Locate the cell with the specified text and output its (x, y) center coordinate. 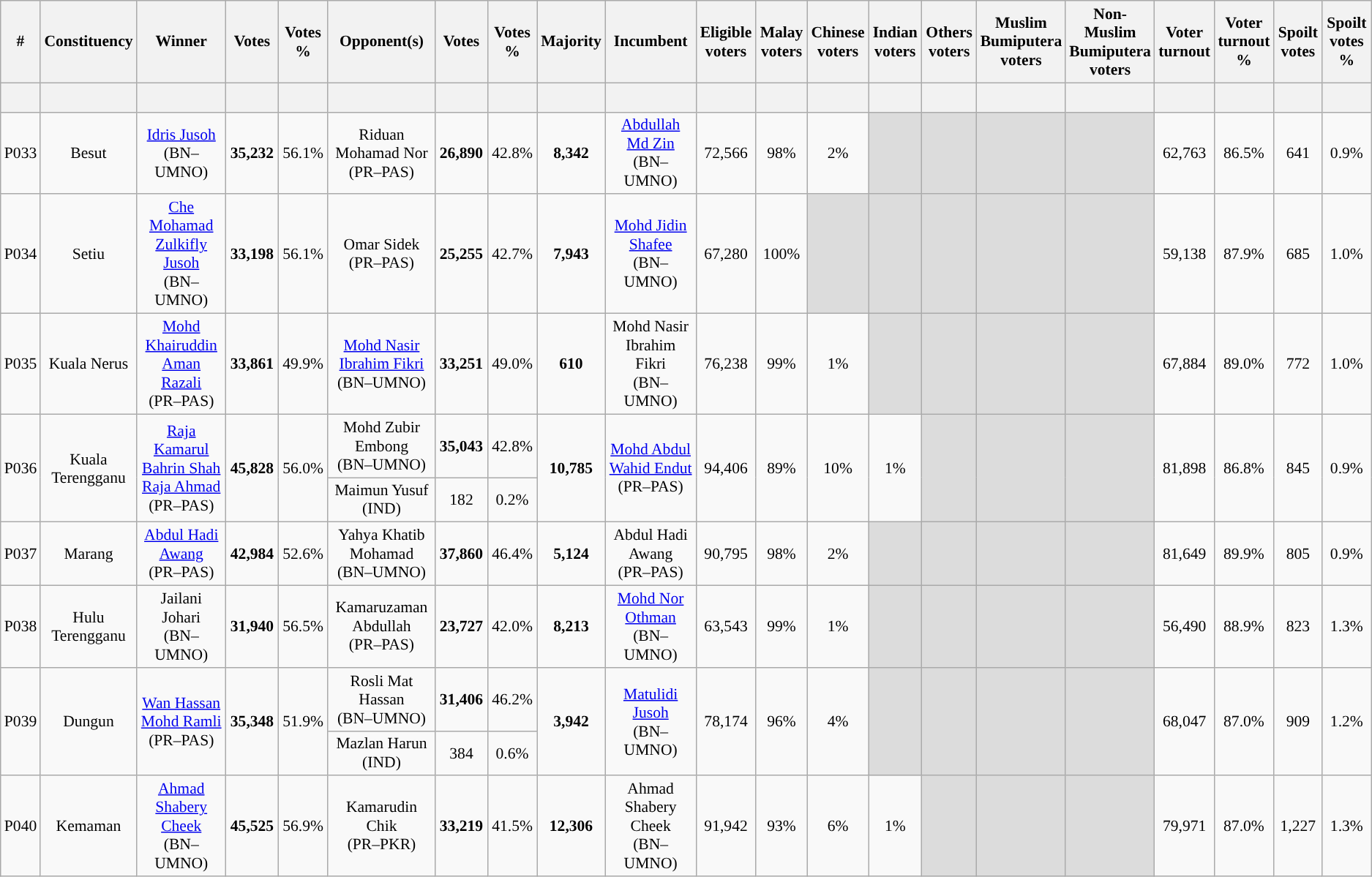
772 (1298, 364)
P034 (20, 255)
42.7% (512, 255)
68,047 (1184, 722)
P037 (20, 554)
67,280 (726, 255)
Non-Muslim Bumiputera voters (1110, 42)
Voter turnout % (1244, 42)
45,525 (252, 827)
7,943 (571, 255)
89.9% (1244, 554)
42.0% (512, 627)
685 (1298, 255)
33,219 (461, 827)
81,898 (1184, 468)
Mohd Abdul Wahid Endut(PR–PAS) (651, 468)
0.6% (512, 753)
12,306 (571, 827)
Spoilt votes (1298, 42)
5,124 (571, 554)
P039 (20, 722)
90,795 (726, 554)
Voter turnout (1184, 42)
805 (1298, 554)
Che Mohamad Zulkifly Jusoh(BN–UMNO) (181, 255)
45,828 (252, 468)
Wan Hassan Mohd Ramli(PR–PAS) (181, 722)
Chinese voters (837, 42)
6% (837, 827)
51.9% (303, 722)
Maimun Yusuf(IND) (382, 500)
89% (781, 468)
Muslim Bumiputera voters (1021, 42)
182 (461, 500)
91,942 (726, 827)
8,342 (571, 153)
384 (461, 753)
P036 (20, 468)
56.0% (303, 468)
Idris Jusoh(BN–UMNO) (181, 153)
Besut (88, 153)
93% (781, 827)
Setiu (88, 255)
Kamaruzaman Abdullah(PR–PAS) (382, 627)
Kuala Terengganu (88, 468)
Raja Kamarul Bahrin Shah Raja Ahmad(PR–PAS) (181, 468)
Constituency (88, 42)
33,861 (252, 364)
26,890 (461, 153)
42,984 (252, 554)
87.9% (1244, 255)
49.9% (303, 364)
Others voters (950, 42)
Incumbent (651, 42)
23,727 (461, 627)
Kamarudin Chik(PR–PKR) (382, 827)
Mohd Jidin Shafee(BN–UMNO) (651, 255)
Kuala Nerus (88, 364)
76,238 (726, 364)
Mohd Khairuddin Aman Razali(PR–PAS) (181, 364)
52.6% (303, 554)
# (20, 42)
79,971 (1184, 827)
0.2% (512, 500)
Rosli Mat Hassan(BN–UMNO) (382, 699)
35,232 (252, 153)
Mohd Nor Othman(BN–UMNO) (651, 627)
Dungun (88, 722)
33,198 (252, 255)
4% (837, 722)
Omar Sidek(PR–PAS) (382, 255)
Hulu Terengganu (88, 627)
610 (571, 364)
67,884 (1184, 364)
641 (1298, 153)
35,043 (461, 446)
100% (781, 255)
35,348 (252, 722)
25,255 (461, 255)
Jailani Johari(BN–UMNO) (181, 627)
Majority (571, 42)
10% (837, 468)
Mazlan Harun(IND) (382, 753)
909 (1298, 722)
Eligible voters (726, 42)
P033 (20, 153)
Abdullah Md Zin(BN–UMNO) (651, 153)
81,649 (1184, 554)
46.2% (512, 699)
89.0% (1244, 364)
10,785 (571, 468)
Matulidi Jusoh(BN–UMNO) (651, 722)
86.5% (1244, 153)
37,860 (461, 554)
41.5% (512, 827)
33,251 (461, 364)
Opponent(s) (382, 42)
P035 (20, 364)
86.8% (1244, 468)
Marang (88, 554)
Yahya Khatib Mohamad(BN–UMNO) (382, 554)
56,490 (1184, 627)
3,942 (571, 722)
8,213 (571, 627)
72,566 (726, 153)
63,543 (726, 627)
94,406 (726, 468)
Winner (181, 42)
1,227 (1298, 827)
823 (1298, 627)
Kemaman (88, 827)
P040 (20, 827)
Riduan Mohamad Nor(PR–PAS) (382, 153)
31,940 (252, 627)
1.2% (1346, 722)
49.0% (512, 364)
62,763 (1184, 153)
59,138 (1184, 255)
Indian voters (896, 42)
845 (1298, 468)
31,406 (461, 699)
56.5% (303, 627)
78,174 (726, 722)
96% (781, 722)
88.9% (1244, 627)
Malay voters (781, 42)
P038 (20, 627)
46.4% (512, 554)
Mohd Zubir Embong(BN–UMNO) (382, 446)
Spoilt votes % (1346, 42)
56.9% (303, 827)
